Detect which cell encompasses the target text, then output its [X, Y] center coordinate. 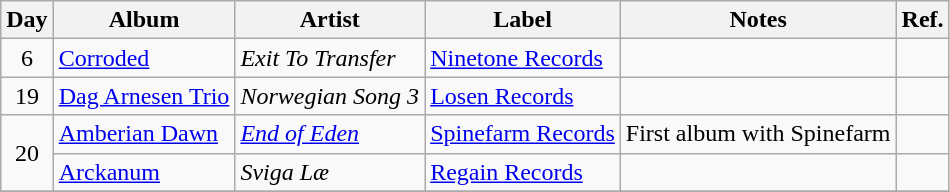
Amberian Dawn [144, 134]
Day [27, 20]
6 [27, 58]
End of Eden [330, 134]
Sviga Læ [330, 172]
Exit To Transfer [330, 58]
Album [144, 20]
Arckanum [144, 172]
Regain Records [523, 172]
Dag Arnesen Trio [144, 96]
Ref. [922, 20]
Notes [758, 20]
Ninetone Records [523, 58]
19 [27, 96]
Norwegian Song 3 [330, 96]
Spinefarm Records [523, 134]
Corroded [144, 58]
Losen Records [523, 96]
Label [523, 20]
Artist [330, 20]
First album with Spinefarm [758, 134]
20 [27, 153]
